Detect which cell encompasses the target text, then output its (X, Y) center coordinate. 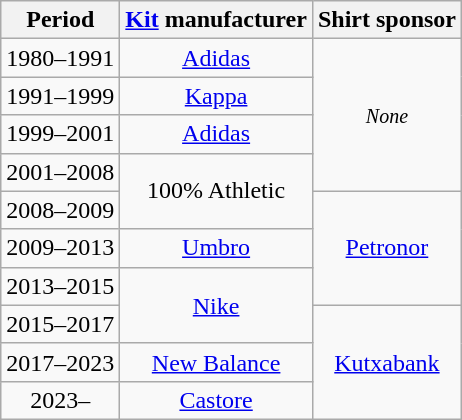
Petronor (386, 248)
New Balance (216, 362)
Kutxabank (386, 362)
Nike (216, 305)
Kappa (216, 96)
1991–1999 (60, 96)
2001–2008 (60, 172)
Kit manufacturer (216, 20)
1999–2001 (60, 134)
2015–2017 (60, 324)
100% Athletic (216, 191)
Period (60, 20)
1980–1991 (60, 58)
Umbro (216, 248)
2008–2009 (60, 210)
2017–2023 (60, 362)
Shirt sponsor (386, 20)
2023– (60, 400)
Castore (216, 400)
None (386, 115)
2013–2015 (60, 286)
2009–2013 (60, 248)
